Output the (X, Y) coordinate of the center of the cell containing the given text.  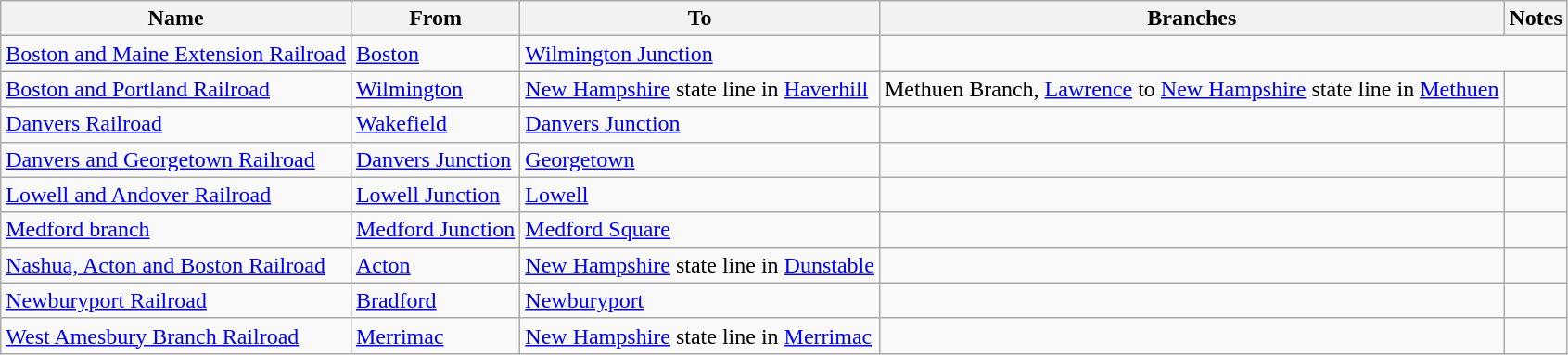
Medford Junction (435, 230)
Lowell and Andover Railroad (176, 195)
Name (176, 19)
Boston and Portland Railroad (176, 89)
Bradford (435, 300)
Boston and Maine Extension Railroad (176, 54)
Branches (1192, 19)
Wilmington (435, 89)
Medford branch (176, 230)
Nashua, Acton and Boston Railroad (176, 265)
Methuen Branch, Lawrence to New Hampshire state line in Methuen (1192, 89)
From (435, 19)
Lowell (700, 195)
Danvers and Georgetown Railroad (176, 159)
Medford Square (700, 230)
Wakefield (435, 124)
West Amesbury Branch Railroad (176, 336)
Boston (435, 54)
Newburyport Railroad (176, 300)
To (700, 19)
Georgetown (700, 159)
Merrimac (435, 336)
Notes (1536, 19)
Acton (435, 265)
New Hampshire state line in Dunstable (700, 265)
New Hampshire state line in Merrimac (700, 336)
Lowell Junction (435, 195)
Danvers Railroad (176, 124)
New Hampshire state line in Haverhill (700, 89)
Wilmington Junction (700, 54)
Newburyport (700, 300)
